Return the (x, y) coordinate for the center point of the cell that contains the specified text.  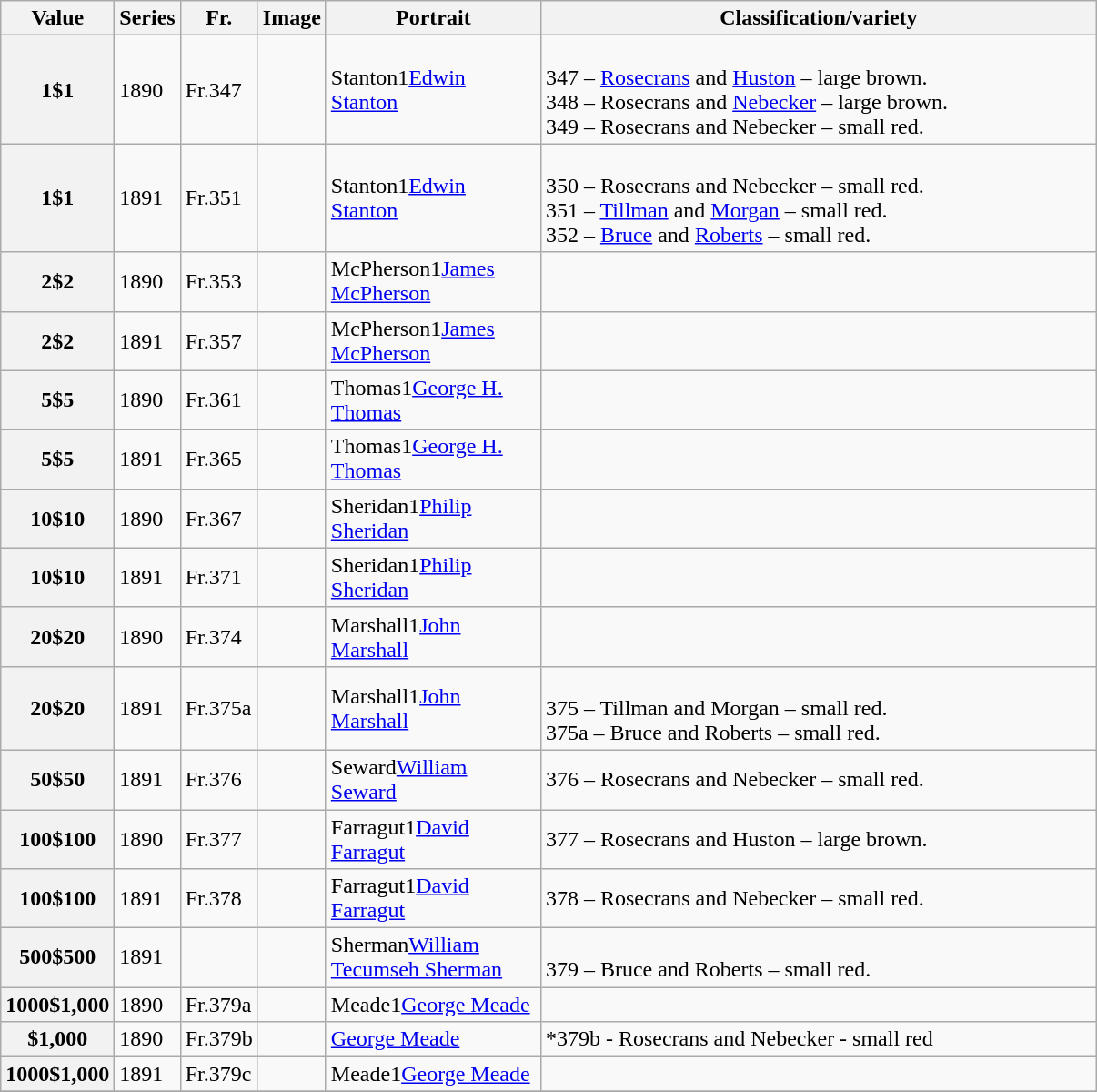
Fr.347 (218, 89)
Fr.361 (218, 400)
Fr.376 (218, 779)
377 – Rosecrans and Huston – large brown. (819, 839)
Value (58, 18)
Series (147, 18)
Image (291, 18)
SewardWilliam Seward (433, 779)
Fr.379c (218, 1074)
Fr.365 (218, 459)
375 – Tillman and Morgan – small red. 375a – Bruce and Roberts – small red. (819, 708)
Fr.378 (218, 899)
Fr.357 (218, 340)
Fr.375a (218, 708)
Classification/variety (819, 18)
376 – Rosecrans and Nebecker – small red. (819, 779)
$1,000 (58, 1039)
Fr.367 (218, 519)
347 – Rosecrans and Huston – large brown. 348 – Rosecrans and Nebecker – large brown. 349 – Rosecrans and Nebecker – small red. (819, 89)
Fr. (218, 18)
Fr.379a (218, 1005)
*379b - Rosecrans and Nebecker - small red (819, 1039)
Fr.379b (218, 1039)
Fr.377 (218, 839)
Fr.351 (218, 198)
George Meade (433, 1039)
Portrait (433, 18)
ShermanWilliam Tecumseh Sherman (433, 957)
Fr.353 (218, 282)
500$500 (58, 957)
Fr.371 (218, 577)
350 – Rosecrans and Nebecker – small red. 351 – Tillman and Morgan – small red. 352 – Bruce and Roberts – small red. (819, 198)
378 – Rosecrans and Nebecker – small red. (819, 899)
Fr.374 (218, 637)
379 – Bruce and Roberts – small red. (819, 957)
50$50 (58, 779)
